Output the [x, y] coordinate of the center of the cell containing the given text.  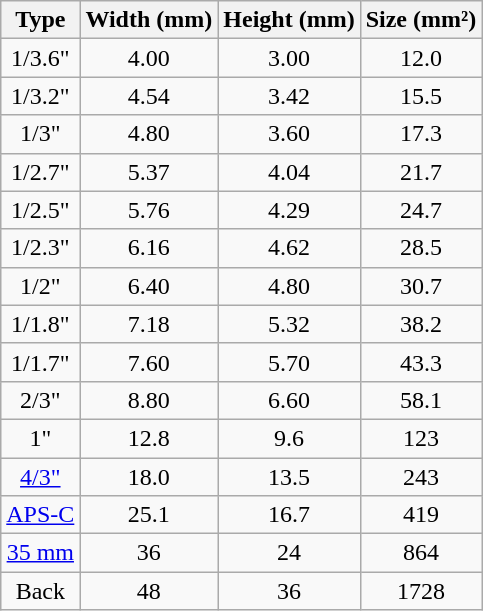
4/3" [40, 477]
1/2.5" [40, 210]
4.54 [149, 96]
APS-C [40, 515]
4.04 [289, 172]
1" [40, 438]
4.29 [289, 210]
24 [289, 553]
1/3.6" [40, 58]
21.7 [421, 172]
5.76 [149, 210]
24.7 [421, 210]
15.5 [421, 96]
1/1.7" [40, 362]
8.80 [149, 400]
38.2 [421, 324]
1/3" [40, 134]
1/2.3" [40, 248]
17.3 [421, 134]
5.37 [149, 172]
Back [40, 591]
13.5 [289, 477]
18.0 [149, 477]
35 mm [40, 553]
5.70 [289, 362]
28.5 [421, 248]
2/3" [40, 400]
4.00 [149, 58]
12.0 [421, 58]
3.60 [289, 134]
Height (mm) [289, 20]
Size (mm²) [421, 20]
5.32 [289, 324]
Type [40, 20]
7.18 [149, 324]
1/2" [40, 286]
12.8 [149, 438]
3.42 [289, 96]
6.16 [149, 248]
Width (mm) [149, 20]
7.60 [149, 362]
6.60 [289, 400]
123 [421, 438]
43.3 [421, 362]
864 [421, 553]
243 [421, 477]
16.7 [289, 515]
1/3.2" [40, 96]
25.1 [149, 515]
4.62 [289, 248]
3.00 [289, 58]
9.6 [289, 438]
48 [149, 591]
30.7 [421, 286]
1/2.7" [40, 172]
1/1.8" [40, 324]
1728 [421, 591]
58.1 [421, 400]
6.40 [149, 286]
419 [421, 515]
